Output the [X, Y] coordinate of the center of the cell containing the given text.  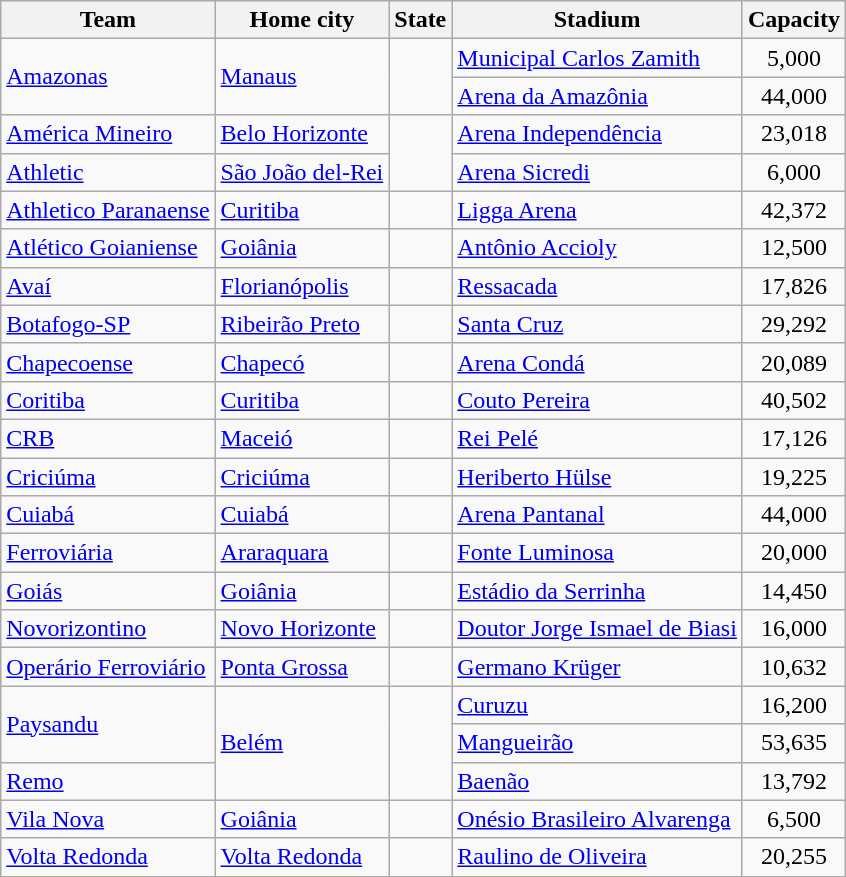
17,826 [794, 286]
20,089 [794, 362]
Doutor Jorge Ismael de Biasi [598, 629]
Novo Horizonte [302, 629]
13,792 [794, 781]
Ferroviária [108, 553]
Stadium [598, 20]
Atlético Goianiense [108, 248]
Florianópolis [302, 286]
Ponta Grossa [302, 667]
16,200 [794, 705]
Belo Horizonte [302, 134]
Municipal Carlos Zamith [598, 58]
20,255 [794, 857]
29,292 [794, 324]
Rei Pelé [598, 438]
Arena Independência [598, 134]
Paysandu [108, 724]
Novorizontino [108, 629]
Arena Condá [598, 362]
53,635 [794, 743]
Avaí [108, 286]
Coritiba [108, 400]
Arena Sicredi [598, 172]
Baenão [598, 781]
Mangueirão [598, 743]
40,502 [794, 400]
Home city [302, 20]
16,000 [794, 629]
América Mineiro [108, 134]
Chapecó [302, 362]
Athletic [108, 172]
17,126 [794, 438]
Curuzu [598, 705]
Heriberto Hülse [598, 477]
Botafogo-SP [108, 324]
Germano Krüger [598, 667]
6,000 [794, 172]
Arena da Amazônia [598, 96]
Santa Cruz [598, 324]
14,450 [794, 591]
CRB [108, 438]
Goiás [108, 591]
Ressacada [598, 286]
Vila Nova [108, 819]
20,000 [794, 553]
Amazonas [108, 77]
19,225 [794, 477]
Araraquara [302, 553]
Maceió [302, 438]
5,000 [794, 58]
23,018 [794, 134]
42,372 [794, 210]
State [420, 20]
Estádio da Serrinha [598, 591]
Chapecoense [108, 362]
Manaus [302, 77]
São João del-Rei [302, 172]
6,500 [794, 819]
12,500 [794, 248]
10,632 [794, 667]
Ligga Arena [598, 210]
Belém [302, 743]
Fonte Luminosa [598, 553]
Athletico Paranaense [108, 210]
Arena Pantanal [598, 515]
Couto Pereira [598, 400]
Raulino de Oliveira [598, 857]
Team [108, 20]
Ribeirão Preto [302, 324]
Operário Ferroviário [108, 667]
Antônio Accioly [598, 248]
Remo [108, 781]
Onésio Brasileiro Alvarenga [598, 819]
Capacity [794, 20]
